Capture the cell that displays the provided text and extract its (x, y) central coordinate. 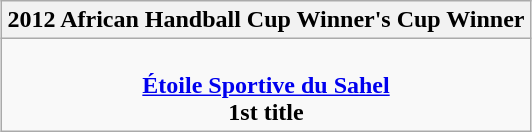
2012 African Handball Cup Winner's Cup Winner (266, 20)
Étoile Sportive du Sahel1st title (266, 85)
